Capture the cell that displays the provided text and extract its (X, Y) central coordinate. 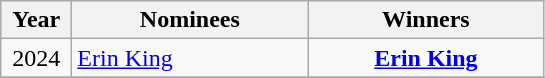
Nominees (190, 20)
2024 (36, 58)
Year (36, 20)
Winners (426, 20)
